Identify which cell holds the provided text, then report its [X, Y] central coordinate. 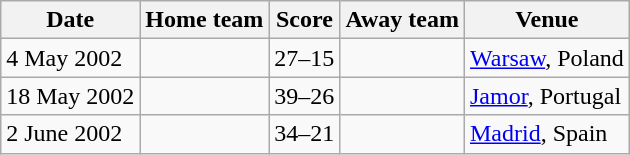
2 June 2002 [70, 134]
4 May 2002 [70, 58]
Madrid, Spain [546, 134]
39–26 [304, 96]
Date [70, 20]
27–15 [304, 58]
Venue [546, 20]
34–21 [304, 134]
Score [304, 20]
Away team [402, 20]
Home team [204, 20]
Jamor, Portugal [546, 96]
Warsaw, Poland [546, 58]
18 May 2002 [70, 96]
